Scan for the cell matching the given text and deliver its [x, y] coordinate at center. 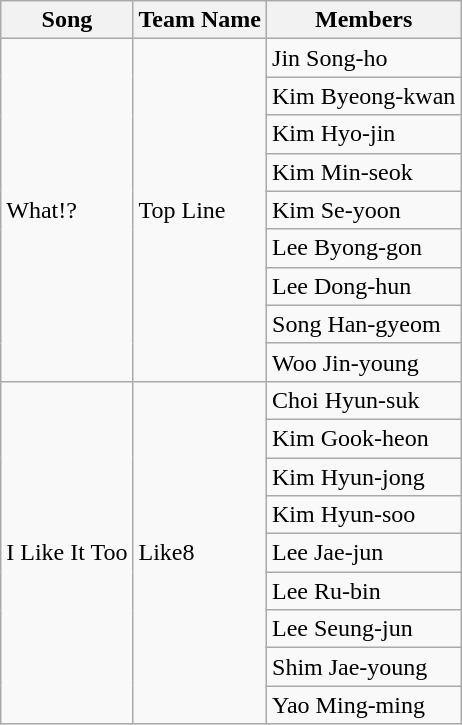
Woo Jin-young [364, 362]
Kim Hyun-soo [364, 515]
Kim Se-yoon [364, 210]
Kim Gook-heon [364, 438]
Lee Jae-jun [364, 553]
Lee Dong-hun [364, 286]
Choi Hyun-suk [364, 400]
Lee Ru-bin [364, 591]
Kim Byeong-kwan [364, 96]
Like8 [200, 552]
Team Name [200, 20]
Yao Ming-ming [364, 705]
Lee Seung-jun [364, 629]
Kim Hyo-jin [364, 134]
Song Han-gyeom [364, 324]
Members [364, 20]
Top Line [200, 210]
Jin Song-ho [364, 58]
Shim Jae-young [364, 667]
Song [67, 20]
What!? [67, 210]
Kim Hyun-jong [364, 477]
Kim Min-seok [364, 172]
Lee Byong-gon [364, 248]
I Like It Too [67, 552]
